Output the (x, y) coordinate of the center of the cell containing the given text.  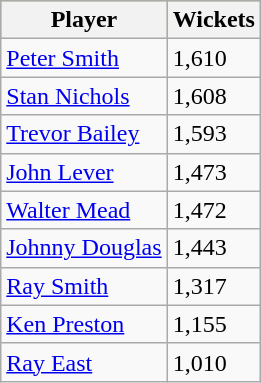
1,608 (214, 96)
Player (84, 20)
Wickets (214, 20)
1,155 (214, 324)
Johnny Douglas (84, 248)
1,473 (214, 172)
Ken Preston (84, 324)
1,472 (214, 210)
1,593 (214, 134)
1,010 (214, 362)
Ray East (84, 362)
Ray Smith (84, 286)
1,443 (214, 248)
Stan Nichols (84, 96)
Peter Smith (84, 58)
Walter Mead (84, 210)
1,610 (214, 58)
1,317 (214, 286)
Trevor Bailey (84, 134)
John Lever (84, 172)
